Pinpoint the cell where the given text exists, returning its [x, y] midpoint coordinate. 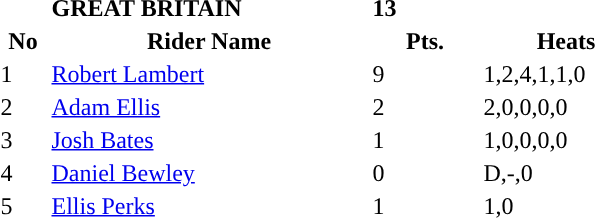
Josh Bates [209, 140]
2 [425, 107]
0 [425, 173]
Rider Name [209, 41]
1 [425, 140]
9 [425, 74]
Robert Lambert [209, 74]
Pts. [425, 41]
Adam Ellis [209, 107]
Daniel Bewley [209, 173]
